Pinpoint the cell where the given text exists, returning its (X, Y) midpoint coordinate. 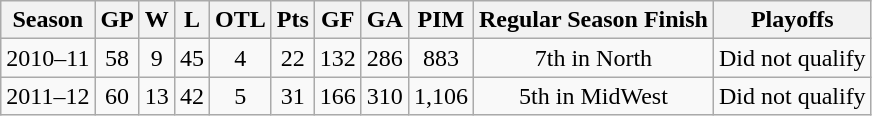
OTL (240, 20)
58 (117, 58)
GF (338, 20)
9 (156, 58)
Season (48, 20)
31 (292, 96)
Regular Season Finish (593, 20)
166 (338, 96)
132 (338, 58)
13 (156, 96)
GP (117, 20)
4 (240, 58)
5 (240, 96)
Pts (292, 20)
60 (117, 96)
22 (292, 58)
GA (384, 20)
Playoffs (792, 20)
7th in North (593, 58)
5th in MidWest (593, 96)
883 (440, 58)
42 (192, 96)
1,106 (440, 96)
45 (192, 58)
286 (384, 58)
2010–11 (48, 58)
310 (384, 96)
W (156, 20)
PIM (440, 20)
2011–12 (48, 96)
L (192, 20)
